Locate the cell with the specified text and output its (X, Y) center coordinate. 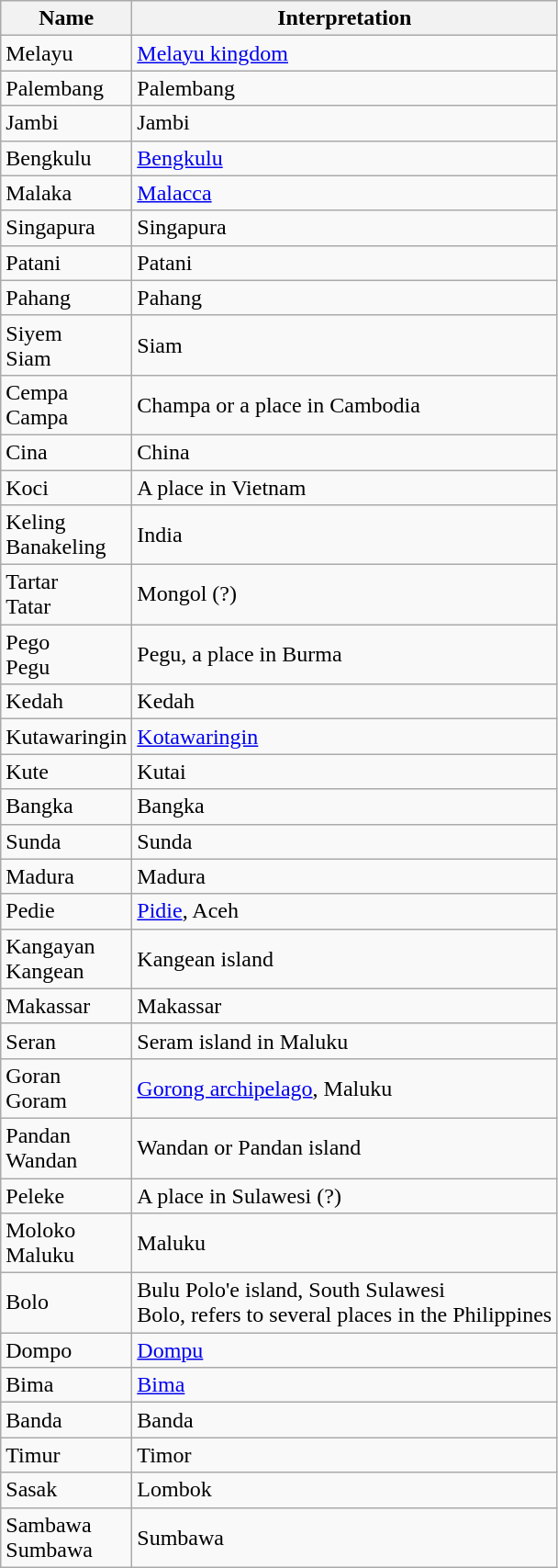
Koci (66, 488)
Pidie, Aceh (345, 911)
Champa or a place in Cambodia (345, 404)
Kangean island (345, 959)
Siam (345, 345)
Kutai (345, 772)
Bulu Polo'e island, South SulawesiBolo, refers to several places in the Philippines (345, 1303)
PandanWandan (66, 1148)
Maluku (345, 1244)
Timur (66, 1455)
Cina (66, 452)
Pedie (66, 911)
KangayanKangean (66, 959)
China (345, 452)
TartarTatar (66, 595)
India (345, 535)
Bolo (66, 1303)
CempaCampa (66, 404)
Malaka (66, 193)
Kutawaringin (66, 737)
GoranGoram (66, 1088)
Melayu (66, 53)
Peleke (66, 1195)
Seran (66, 1041)
Interpretation (345, 18)
Name (66, 18)
Lombok (345, 1490)
SambawaSumbawa (66, 1538)
Kute (66, 772)
Pegu, a place in Burma (345, 654)
Timor (345, 1455)
Sumbawa (345, 1538)
PegoPegu (66, 654)
SiyemSiam (66, 345)
A place in Sulawesi (?) (345, 1195)
MolokoMaluku (66, 1244)
Wandan or Pandan island (345, 1148)
Malacca (345, 193)
Dompu (345, 1350)
Melayu kingdom (345, 53)
A place in Vietnam (345, 488)
Gorong archipelago, Maluku (345, 1088)
Seram island in Maluku (345, 1041)
Kotawaringin (345, 737)
Dompo (66, 1350)
KelingBanakeling (66, 535)
Sasak (66, 1490)
Mongol (?) (345, 595)
